Pinpoint the cell where the given text exists, returning its [x, y] midpoint coordinate. 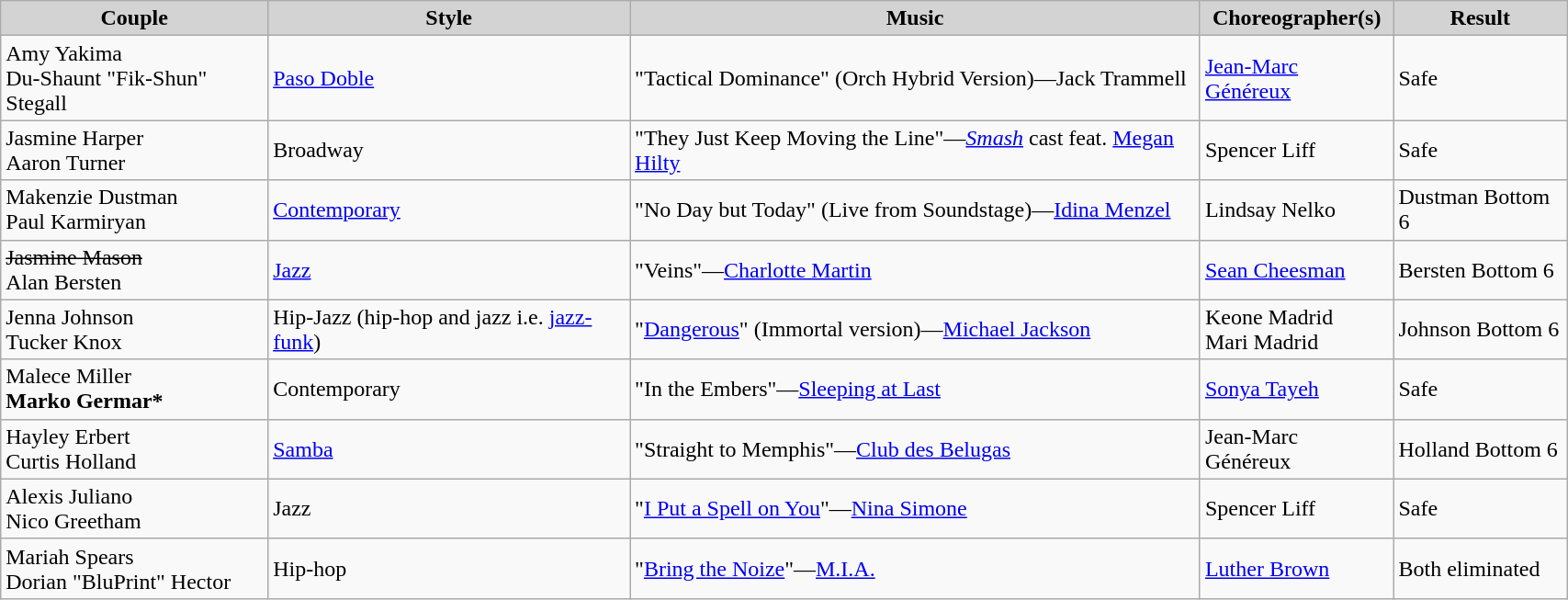
Sonya Tayeh [1297, 390]
"They Just Keep Moving the Line"—Smash cast feat. Megan Hilty [915, 151]
Luther Brown [1297, 568]
Jasmine MasonAlan Bersten [134, 270]
"Dangerous" (Immortal version)—Michael Jackson [915, 329]
Hip-Jazz (hip-hop and jazz i.e. jazz-funk) [449, 329]
"Tactical Dominance" (Orch Hybrid Version)—Jack Trammell [915, 78]
Samba [449, 448]
Mariah SpearsDorian "BluPrint" Hector [134, 568]
"Straight to Memphis"—Club des Belugas [915, 448]
"I Put a Spell on You"—Nina Simone [915, 509]
Hayley ErbertCurtis Holland [134, 448]
"Bring the Noize"—M.I.A. [915, 568]
Alexis JulianoNico Greetham [134, 509]
Holland Bottom 6 [1481, 448]
Lindsay Nelko [1297, 209]
Jasmine HarperAaron Turner [134, 151]
Both eliminated [1481, 568]
Hip-hop [449, 568]
Keone MadridMari Madrid [1297, 329]
Music [915, 18]
"In the Embers"—Sleeping at Last [915, 390]
Johnson Bottom 6 [1481, 329]
"No Day but Today" (Live from Soundstage)—Idina Menzel [915, 209]
Broadway [449, 151]
Malece MillerMarko Germar* [134, 390]
Style [449, 18]
Dustman Bottom 6 [1481, 209]
Choreographer(s) [1297, 18]
"Veins"—Charlotte Martin [915, 270]
Amy YakimaDu-Shaunt "Fik-Shun" Stegall [134, 78]
Paso Doble [449, 78]
Couple [134, 18]
Makenzie DustmanPaul Karmiryan [134, 209]
Result [1481, 18]
Jenna JohnsonTucker Knox [134, 329]
Sean Cheesman [1297, 270]
Bersten Bottom 6 [1481, 270]
